Extract the [X, Y] coordinate from the center of the cell holding the provided text.  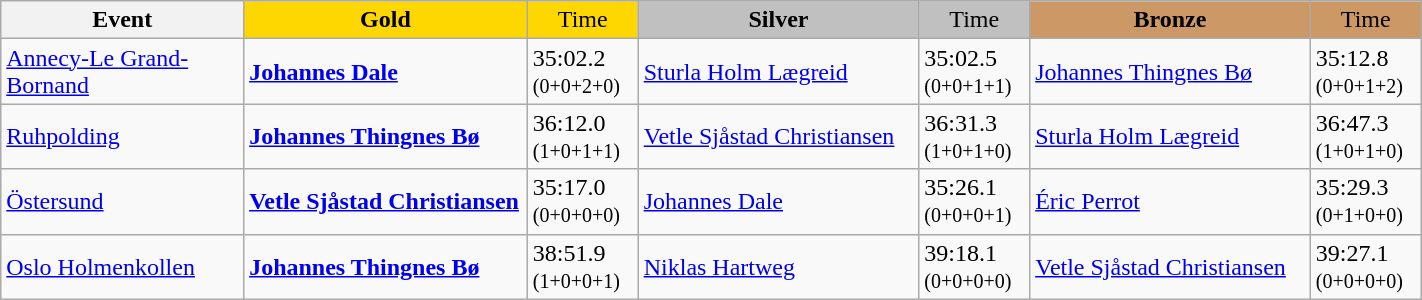
39:27.1(0+0+0+0) [1366, 266]
Event [122, 20]
35:26.1(0+0+0+1) [974, 202]
Annecy-Le Grand-Bornand [122, 72]
38:51.9(1+0+0+1) [582, 266]
39:18.1(0+0+0+0) [974, 266]
36:12.0(1+0+1+1) [582, 136]
Bronze [1170, 20]
35:02.2(0+0+2+0) [582, 72]
35:12.8(0+0+1+2) [1366, 72]
36:31.3(1+0+1+0) [974, 136]
Östersund [122, 202]
Oslo Holmenkollen [122, 266]
36:47.3(1+0+1+0) [1366, 136]
Ruhpolding [122, 136]
35:29.3(0+1+0+0) [1366, 202]
Éric Perrot [1170, 202]
Niklas Hartweg [778, 266]
35:02.5(0+0+1+1) [974, 72]
Gold [386, 20]
35:17.0(0+0+0+0) [582, 202]
Silver [778, 20]
